Extract the [x, y] coordinate from the center of the cell holding the provided text.  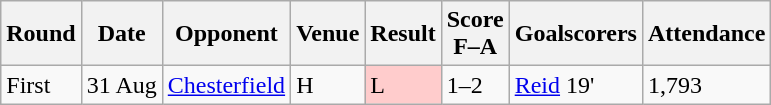
Opponent [226, 34]
Result [403, 34]
Reid 19' [576, 85]
1,793 [706, 85]
31 Aug [122, 85]
1–2 [475, 85]
Goalscorers [576, 34]
Venue [328, 34]
L [403, 85]
First [41, 85]
Date [122, 34]
Chesterfield [226, 85]
H [328, 85]
ScoreF–A [475, 34]
Round [41, 34]
Attendance [706, 34]
